Scan for the cell matching the given text and deliver its [x, y] coordinate at center. 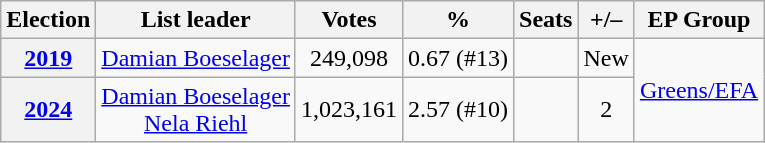
Damian BoeselagerNela Riehl [196, 110]
+/– [606, 20]
Votes [348, 20]
2019 [48, 58]
EP Group [698, 20]
2.57 (#10) [458, 110]
0.67 (#13) [458, 58]
New [606, 58]
List leader [196, 20]
Election [48, 20]
Greens/EFA [698, 90]
1,023,161 [348, 110]
Damian Boeselager [196, 58]
% [458, 20]
249,098 [348, 58]
2024 [48, 110]
2 [606, 110]
Seats [546, 20]
